Search for the cell housing the specified text and yield its [X, Y] center coordinate. 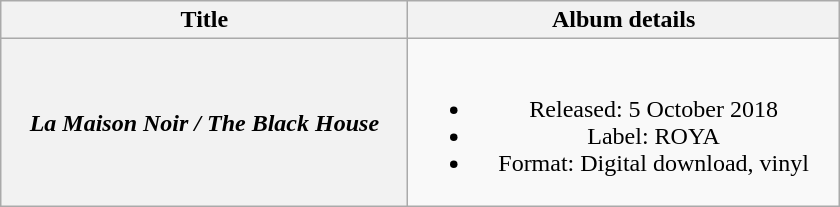
Title [204, 20]
Released: 5 October 2018Label: ROYAFormat: Digital download, vinyl [624, 122]
Album details [624, 20]
La Maison Noir / The Black House [204, 122]
